Capture the cell that displays the provided text and extract its (X, Y) central coordinate. 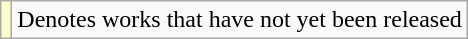
Denotes works that have not yet been released (240, 20)
